Output the [X, Y] coordinate of the center of the cell containing the given text.  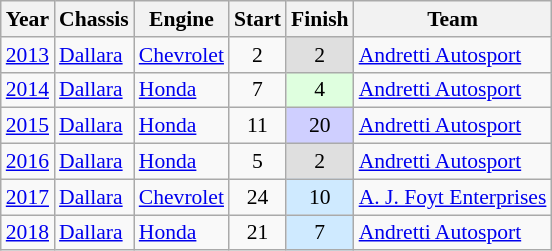
Start [258, 19]
11 [258, 126]
Team [453, 19]
2017 [28, 197]
Engine [182, 19]
A. J. Foyt Enterprises [453, 197]
2014 [28, 90]
5 [258, 162]
2013 [28, 55]
10 [320, 197]
2018 [28, 233]
20 [320, 126]
Finish [320, 19]
24 [258, 197]
2016 [28, 162]
2015 [28, 126]
21 [258, 233]
Year [28, 19]
4 [320, 90]
Chassis [94, 19]
